Pinpoint the cell where the given text exists, returning its (x, y) midpoint coordinate. 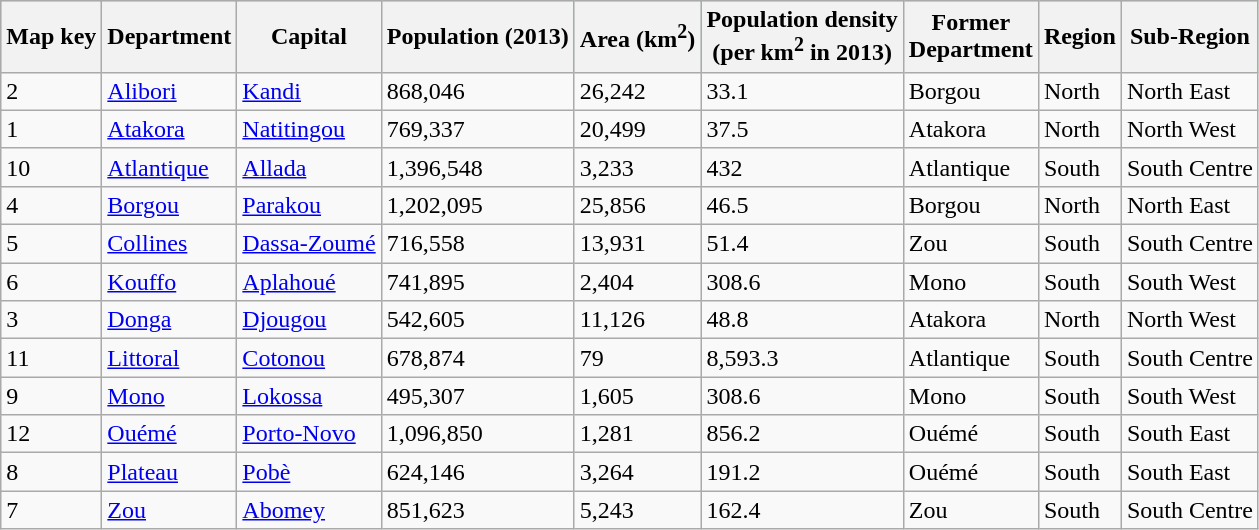
48.8 (802, 320)
3,264 (638, 472)
11 (52, 358)
Abomey (309, 510)
1,096,850 (478, 434)
4 (52, 205)
191.2 (802, 472)
542,605 (478, 320)
Alibori (170, 91)
79 (638, 358)
5 (52, 244)
25,856 (638, 205)
741,895 (478, 282)
Natitingou (309, 129)
Donga (170, 320)
33.1 (802, 91)
FormerDepartment (970, 37)
678,874 (478, 358)
Department (170, 37)
13,931 (638, 244)
1,202,095 (478, 205)
Porto-Novo (309, 434)
Aplahoué (309, 282)
Cotonou (309, 358)
8 (52, 472)
Dassa-Zoumé (309, 244)
856.2 (802, 434)
162.4 (802, 510)
1,605 (638, 396)
37.5 (802, 129)
Population (2013) (478, 37)
Kouffo (170, 282)
2,404 (638, 282)
Plateau (170, 472)
Lokossa (309, 396)
Area (km2) (638, 37)
Region (1080, 37)
Kandi (309, 91)
Littoral (170, 358)
868,046 (478, 91)
3,233 (638, 167)
1,281 (638, 434)
8,593.3 (802, 358)
26,242 (638, 91)
Collines (170, 244)
46.5 (802, 205)
1 (52, 129)
Allada (309, 167)
9 (52, 396)
3 (52, 320)
12 (52, 434)
2 (52, 91)
Population density(per km2 in 2013) (802, 37)
769,337 (478, 129)
716,558 (478, 244)
10 (52, 167)
6 (52, 282)
20,499 (638, 129)
495,307 (478, 396)
624,146 (478, 472)
1,396,548 (478, 167)
7 (52, 510)
51.4 (802, 244)
Sub-Region (1190, 37)
851,623 (478, 510)
Pobè (309, 472)
5,243 (638, 510)
432 (802, 167)
Parakou (309, 205)
Capital (309, 37)
11,126 (638, 320)
Map key (52, 37)
Djougou (309, 320)
